From the cell containing the given text, extract its center point as (x, y) coordinate. 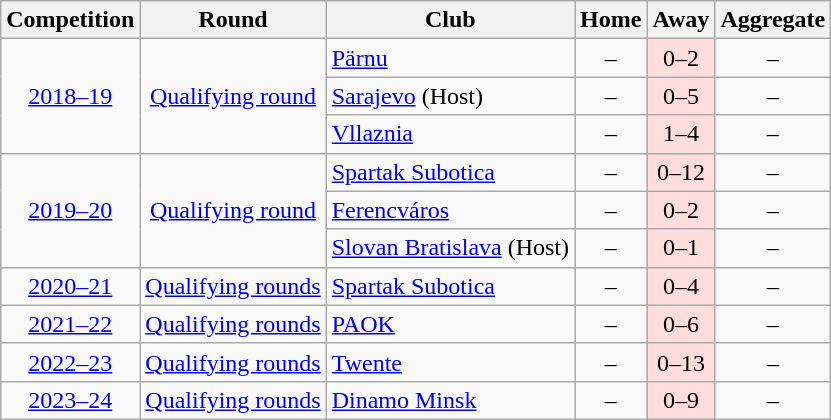
Twente (450, 362)
Home (611, 20)
0–9 (681, 400)
2018–19 (70, 96)
0–6 (681, 324)
0–12 (681, 172)
Vllaznia (450, 134)
Aggregate (773, 20)
0–5 (681, 96)
2022–23 (70, 362)
Round (233, 20)
Sarajevo (Host) (450, 96)
1–4 (681, 134)
Club (450, 20)
Slovan Bratislava (Host) (450, 248)
Away (681, 20)
0–13 (681, 362)
Pärnu (450, 58)
Dinamo Minsk (450, 400)
0–4 (681, 286)
2023–24 (70, 400)
PAOK (450, 324)
2019–20 (70, 210)
Ferencváros (450, 210)
Competition (70, 20)
2021–22 (70, 324)
0–1 (681, 248)
2020–21 (70, 286)
